Provide the [x, y] coordinate of the cell's center where the given text is located.  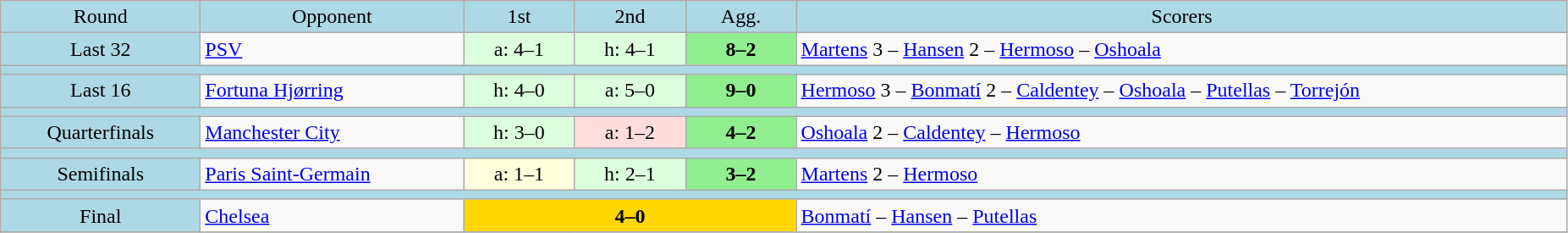
h: 4–0 [520, 91]
Final [101, 215]
h: 2–1 [630, 174]
Martens 3 – Hansen 2 – Hermoso – Oshoala [1181, 49]
Martens 2 – Hermoso [1181, 174]
Bonmatí – Hansen – Putellas [1181, 215]
a: 1–2 [630, 132]
Oshoala 2 – Caldentey – Hermoso [1181, 132]
Manchester City [332, 132]
a: 4–1 [520, 49]
Semifinals [101, 174]
Last 16 [101, 91]
3–2 [741, 174]
Scorers [1181, 17]
a: 5–0 [630, 91]
h: 3–0 [520, 132]
Chelsea [332, 215]
Opponent [332, 17]
PSV [332, 49]
9–0 [741, 91]
h: 4–1 [630, 49]
Round [101, 17]
a: 1–1 [520, 174]
4–2 [741, 132]
Last 32 [101, 49]
2nd [630, 17]
Agg. [741, 17]
Fortuna Hjørring [332, 91]
Paris Saint-Germain [332, 174]
Hermoso 3 – Bonmatí 2 – Caldentey – Oshoala – Putellas – Torrejón [1181, 91]
Quarterfinals [101, 132]
8–2 [741, 49]
1st [520, 17]
4–0 [630, 215]
